Detect which cell encompasses the target text, then output its (x, y) center coordinate. 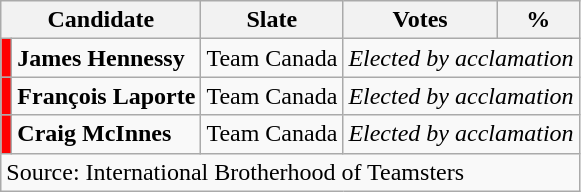
Craig McInnes (106, 134)
Votes (420, 20)
Candidate (101, 20)
Slate (272, 20)
François Laporte (106, 96)
Source: International Brotherhood of Teamsters (290, 172)
% (538, 20)
James Hennessy (106, 58)
